Capture the cell that displays the provided text and extract its (X, Y) central coordinate. 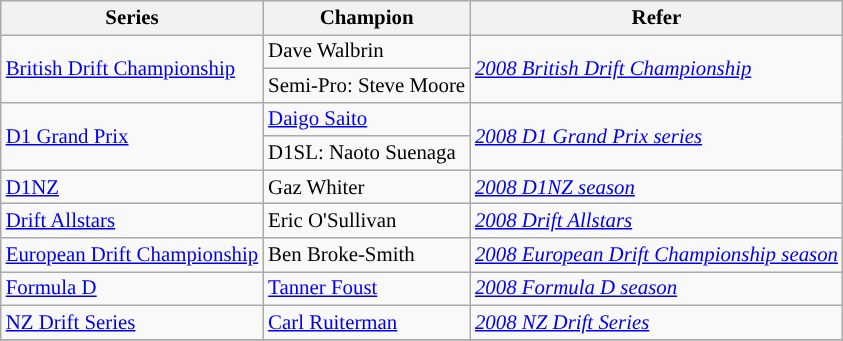
Ben Broke-Smith (366, 255)
D1SL: Naoto Suenaga (366, 153)
D1 Grand Prix (132, 136)
Series (132, 18)
European Drift Championship (132, 255)
Tanner Foust (366, 288)
Eric O'Sullivan (366, 221)
Gaz Whiter (366, 187)
2008 D1NZ season (656, 187)
Drift Allstars (132, 221)
2008 British Drift Championship (656, 68)
2008 European Drift Championship season (656, 255)
Semi-Pro: Steve Moore (366, 85)
Champion (366, 18)
British Drift Championship (132, 68)
2008 Formula D season (656, 288)
2008 NZ Drift Series (656, 322)
2008 Drift Allstars (656, 221)
NZ Drift Series (132, 322)
Formula D (132, 288)
D1NZ (132, 187)
Dave Walbrin (366, 51)
Daigo Saito (366, 119)
2008 D1 Grand Prix series (656, 136)
Carl Ruiterman (366, 322)
Refer (656, 18)
